Scan for the cell matching the given text and deliver its [X, Y] coordinate at center. 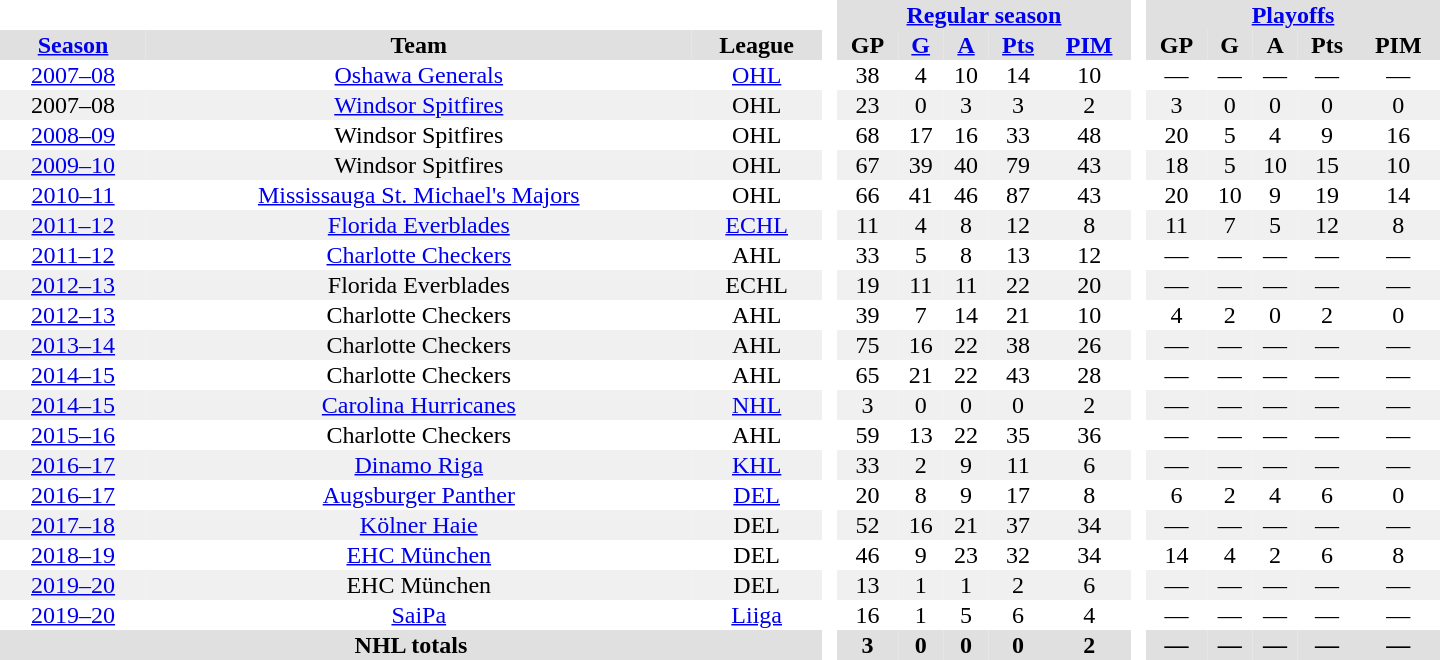
2013–14 [73, 345]
66 [868, 195]
79 [1018, 165]
Playoffs [1293, 15]
41 [920, 195]
NHL totals [411, 645]
2018–19 [73, 555]
87 [1018, 195]
SaiPa [418, 615]
2017–18 [73, 525]
15 [1328, 165]
59 [868, 435]
Team [418, 45]
Augsburger Panther [418, 495]
26 [1088, 345]
68 [868, 135]
67 [868, 165]
Season [73, 45]
Regular season [984, 15]
52 [868, 525]
48 [1088, 135]
Liiga [756, 615]
65 [868, 375]
NHL [756, 405]
36 [1088, 435]
Carolina Hurricanes [418, 405]
35 [1018, 435]
Mississauga St. Michael's Majors [418, 195]
2008–09 [73, 135]
2010–11 [73, 195]
Dinamo Riga [418, 465]
32 [1018, 555]
2009–10 [73, 165]
75 [868, 345]
KHL [756, 465]
37 [1018, 525]
40 [966, 165]
2015–16 [73, 435]
Kölner Haie [418, 525]
28 [1088, 375]
18 [1176, 165]
Oshawa Generals [418, 75]
League [756, 45]
